Return (x, y) of the center of cell containing provided text 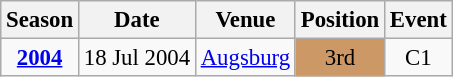
3rd (340, 58)
Venue (245, 20)
Season (40, 20)
C1 (419, 58)
18 Jul 2004 (136, 58)
2004 (40, 58)
Date (136, 20)
Augsburg (245, 58)
Event (419, 20)
Position (340, 20)
